Find where the given text appears and provide that cell's center as (X, Y) coordinate. 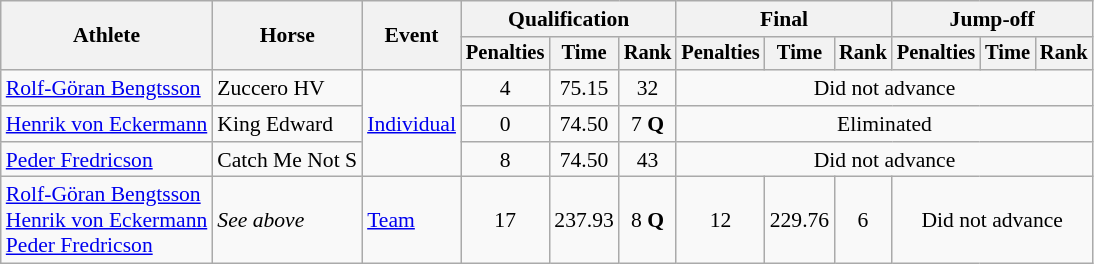
Jump-off (992, 19)
Rolf-Göran Bengtsson (107, 88)
32 (648, 88)
7 Q (648, 124)
Horse (287, 36)
8 Q (648, 220)
King Edward (287, 124)
Team (412, 220)
229.76 (800, 220)
See above (287, 220)
8 (505, 160)
Eliminated (884, 124)
0 (505, 124)
12 (720, 220)
Final (784, 19)
Henrik von Eckermann (107, 124)
4 (505, 88)
6 (863, 220)
Athlete (107, 36)
17 (505, 220)
Rolf-Göran BengtssonHenrik von EckermannPeder Fredricson (107, 220)
Zuccero HV (287, 88)
Individual (412, 124)
237.93 (584, 220)
Peder Fredricson (107, 160)
Event (412, 36)
43 (648, 160)
Qualification (568, 19)
Catch Me Not S (287, 160)
75.15 (584, 88)
